Return the (X, Y) coordinate for the center point of the cell that contains the specified text.  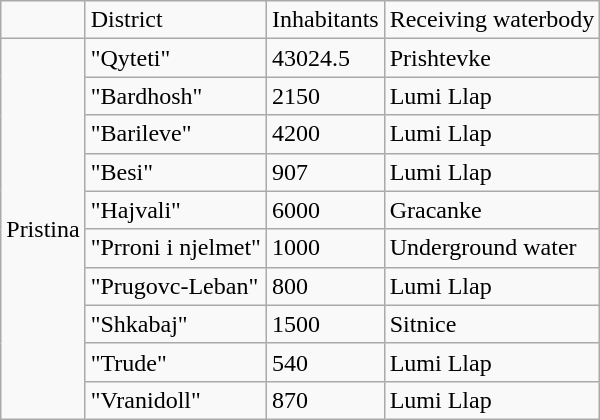
Prishtevke (492, 58)
Sitnice (492, 324)
907 (325, 172)
2150 (325, 96)
Receiving waterbody (492, 20)
1000 (325, 248)
800 (325, 286)
Pristina (43, 230)
"Barileve" (176, 134)
"Vranidoll" (176, 400)
6000 (325, 210)
Underground water (492, 248)
"Prroni i njelmet" (176, 248)
"Qyteti" (176, 58)
4200 (325, 134)
"Bardhosh" (176, 96)
District (176, 20)
Gracanke (492, 210)
"Shkabaj" (176, 324)
870 (325, 400)
"Trude" (176, 362)
1500 (325, 324)
540 (325, 362)
"Besi" (176, 172)
Inhabitants (325, 20)
"Prugovc-Leban" (176, 286)
"Hajvali" (176, 210)
43024.5 (325, 58)
